From the cell containing the given text, extract its center point as (X, Y) coordinate. 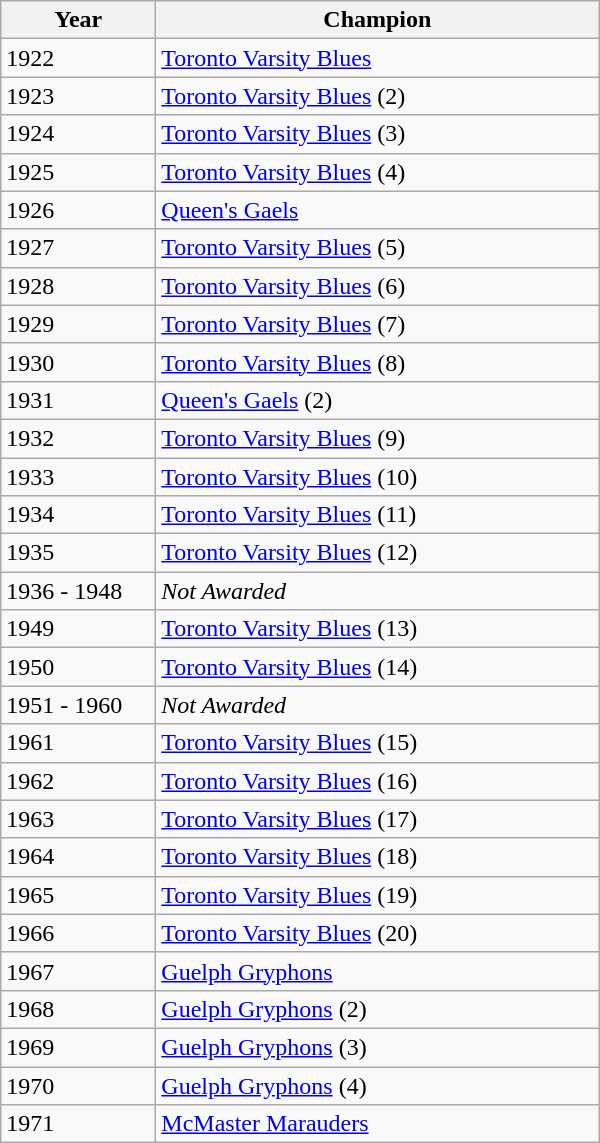
1966 (78, 933)
1971 (78, 1124)
1963 (78, 819)
1928 (78, 286)
1949 (78, 629)
Toronto Varsity Blues (378, 58)
Toronto Varsity Blues (11) (378, 515)
1927 (78, 248)
Guelph Gryphons (2) (378, 1009)
Toronto Varsity Blues (18) (378, 857)
Toronto Varsity Blues (14) (378, 667)
1930 (78, 362)
1932 (78, 438)
1969 (78, 1047)
1929 (78, 324)
Toronto Varsity Blues (20) (378, 933)
1965 (78, 895)
1936 - 1948 (78, 591)
Toronto Varsity Blues (4) (378, 172)
Guelph Gryphons (4) (378, 1085)
1922 (78, 58)
1967 (78, 971)
Toronto Varsity Blues (5) (378, 248)
Toronto Varsity Blues (19) (378, 895)
1931 (78, 400)
1950 (78, 667)
Year (78, 20)
Toronto Varsity Blues (8) (378, 362)
Guelph Gryphons (378, 971)
1970 (78, 1085)
1926 (78, 210)
1968 (78, 1009)
Toronto Varsity Blues (16) (378, 781)
Queen's Gaels (378, 210)
1964 (78, 857)
1923 (78, 96)
Queen's Gaels (2) (378, 400)
Guelph Gryphons (3) (378, 1047)
Toronto Varsity Blues (6) (378, 286)
1935 (78, 553)
Toronto Varsity Blues (10) (378, 477)
Toronto Varsity Blues (12) (378, 553)
Toronto Varsity Blues (3) (378, 134)
1934 (78, 515)
Toronto Varsity Blues (2) (378, 96)
McMaster Marauders (378, 1124)
1925 (78, 172)
Toronto Varsity Blues (17) (378, 819)
1962 (78, 781)
1933 (78, 477)
Toronto Varsity Blues (15) (378, 743)
Toronto Varsity Blues (7) (378, 324)
Champion (378, 20)
1924 (78, 134)
1951 - 1960 (78, 705)
Toronto Varsity Blues (9) (378, 438)
Toronto Varsity Blues (13) (378, 629)
1961 (78, 743)
